Provide the (X, Y) coordinate of the cell's center where the given text is located.  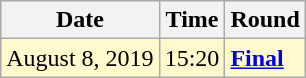
August 8, 2019 (80, 58)
15:20 (192, 58)
Time (192, 20)
Date (80, 20)
Round (265, 20)
Final (265, 58)
